Locate the cell with the specified text and output its (x, y) center coordinate. 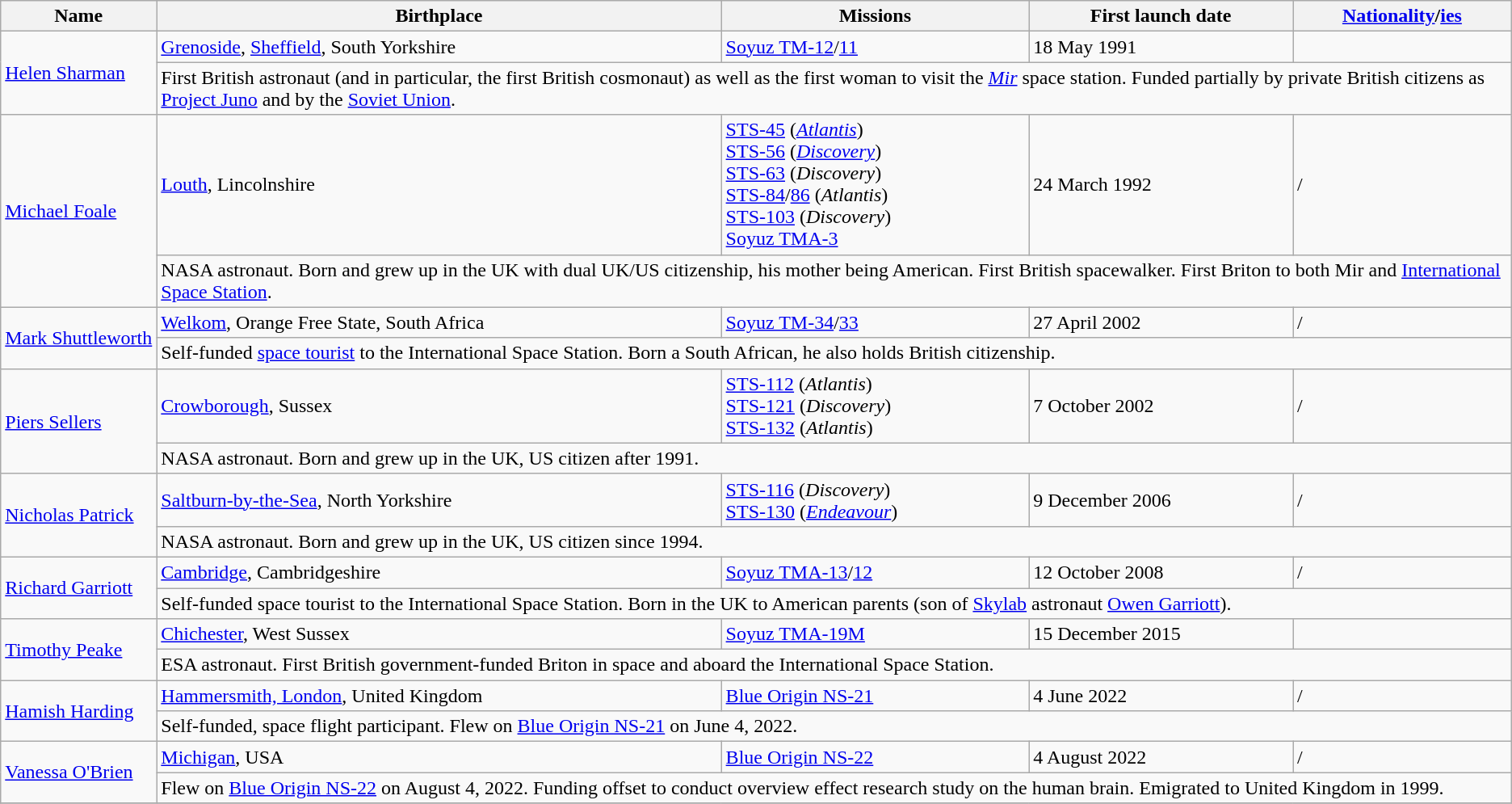
Welkom, Orange Free State, South Africa (439, 322)
Blue Origin NS-21 (876, 696)
Grenoside, Sheffield, South Yorkshire (439, 47)
Nicholas Patrick (79, 516)
STS-116 (Discovery)STS-130 (Endeavour) (876, 499)
Name (79, 16)
Soyuz TMA-19M (876, 634)
Nationality/ies (1402, 16)
4 August 2022 (1161, 757)
STS-112 (Atlantis)STS-121 (Discovery)STS-132 (Atlantis) (876, 406)
Crowborough, Sussex (439, 406)
Self-funded, space flight participant. Flew on Blue Origin NS-21 on June 4, 2022. (834, 726)
Piers Sellers (79, 421)
Blue Origin NS-22 (876, 757)
NASA astronaut. Born and grew up in the UK, US citizen after 1991. (834, 458)
Michael Foale (79, 211)
4 June 2022 (1161, 696)
Hamish Harding (79, 711)
Self-funded space tourist to the International Space Station. Born a South African, he also holds British citizenship. (834, 353)
First launch date (1161, 16)
Soyuz TM-12/11 (876, 47)
7 October 2002 (1161, 406)
ESA astronaut. First British government-funded Briton in space and aboard the International Space Station. (834, 665)
Missions (876, 16)
Timothy Peake (79, 650)
15 December 2015 (1161, 634)
NASA astronaut. Born and grew up in the UK, US citizen since 1994. (834, 541)
Richard Garriott (79, 587)
12 October 2008 (1161, 572)
Michigan, USA (439, 757)
27 April 2002 (1161, 322)
Birthplace (439, 16)
Vanessa O'Brien (79, 772)
9 December 2006 (1161, 499)
Louth, Lincolnshire (439, 184)
STS-45 (Atlantis)STS-56 (Discovery)STS-63 (Discovery)STS-84/86 (Atlantis)STS-103 (Discovery)Soyuz TMA-3 (876, 184)
Self-funded space tourist to the International Space Station. Born in the UK to American parents (son of Skylab astronaut Owen Garriott). (834, 604)
18 May 1991 (1161, 47)
Hammersmith, London, United Kingdom (439, 696)
Mark Shuttleworth (79, 338)
Saltburn-by-the-Sea, North Yorkshire (439, 499)
Helen Sharman (79, 73)
24 March 1992 (1161, 184)
Chichester, West Sussex (439, 634)
Soyuz TMA-13/12 (876, 572)
Cambridge, Cambridgeshire (439, 572)
Soyuz TM-34/33 (876, 322)
